Scan for the cell matching the given text and deliver its [X, Y] coordinate at center. 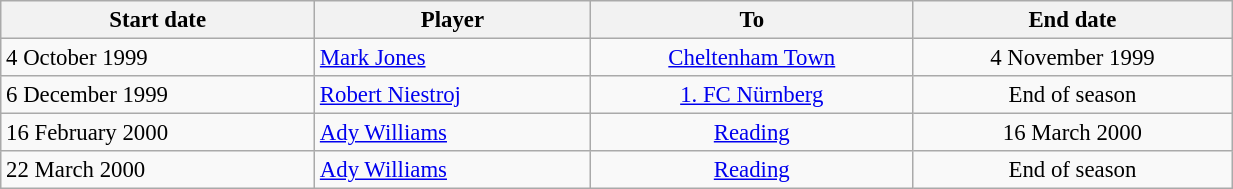
End date [1072, 20]
Cheltenham Town [752, 58]
16 March 2000 [1072, 133]
Player [453, 20]
4 November 1999 [1072, 58]
To [752, 20]
16 February 2000 [158, 133]
Robert Niestroj [453, 95]
Mark Jones [453, 58]
6 December 1999 [158, 95]
4 October 1999 [158, 58]
1. FC Nürnberg [752, 95]
22 March 2000 [158, 170]
Start date [158, 20]
